Output the (X, Y) coordinate of the center of the cell containing the given text.  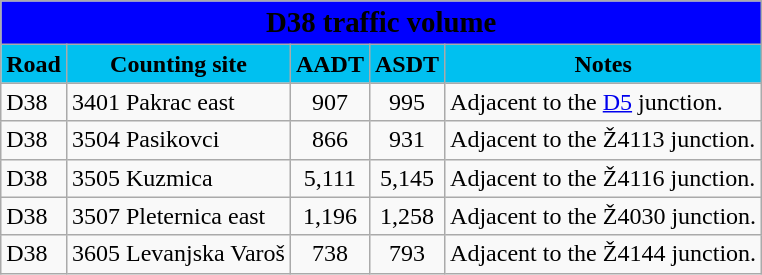
Counting site (178, 64)
907 (330, 102)
3507 Pleternica east (178, 216)
931 (406, 140)
3504 Pasikovci (178, 140)
3605 Levanjska Varoš (178, 254)
Adjacent to the Ž4113 junction. (604, 140)
866 (330, 140)
Road (34, 64)
Adjacent to the D5 junction. (604, 102)
Adjacent to the Ž4144 junction. (604, 254)
3401 Pakrac east (178, 102)
Adjacent to the Ž4030 junction. (604, 216)
D38 traffic volume (382, 23)
5,111 (330, 178)
AADT (330, 64)
1,196 (330, 216)
793 (406, 254)
1,258 (406, 216)
995 (406, 102)
3505 Kuzmica (178, 178)
5,145 (406, 178)
ASDT (406, 64)
Adjacent to the Ž4116 junction. (604, 178)
Notes (604, 64)
738 (330, 254)
